Pinpoint the cell where the given text exists, returning its [X, Y] midpoint coordinate. 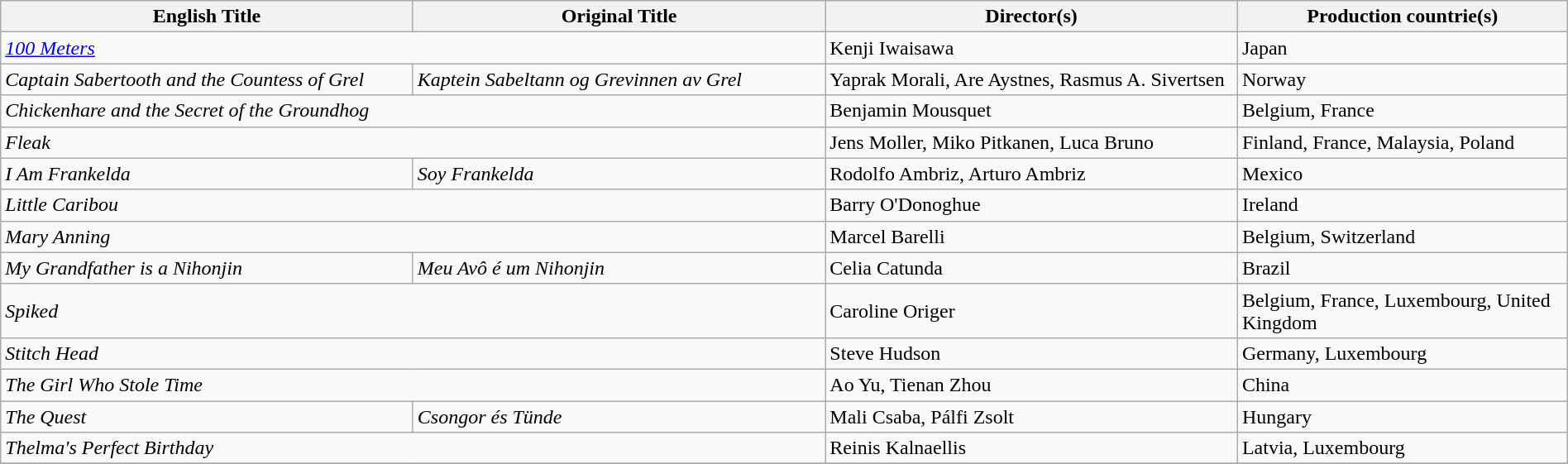
Little Caribou [414, 205]
Chickenhare and the Secret of the Groundhog [414, 111]
Barry O'Donoghue [1032, 205]
Original Title [619, 17]
Soy Frankelda [619, 174]
Captain Sabertooth and the Countess of Grel [207, 79]
Belgium, France [1403, 111]
Spiked [414, 311]
The Girl Who Stole Time [414, 385]
China [1403, 385]
Brazil [1403, 268]
Csongor és Tünde [619, 416]
My Grandfather is a Nihonjin [207, 268]
Celia Catunda [1032, 268]
Rodolfo Ambriz, Arturo Ambriz [1032, 174]
Germany, Luxembourg [1403, 353]
Jens Moller, Miko Pitkanen, Luca Bruno [1032, 142]
Benjamin Mousquet [1032, 111]
Finland, France, Malaysia, Poland [1403, 142]
Production countrie(s) [1403, 17]
Mary Anning [414, 237]
Belgium, France, Luxembourg, United Kingdom [1403, 311]
Steve Hudson [1032, 353]
Caroline Origer [1032, 311]
Kenji Iwaisawa [1032, 48]
Latvia, Luxembourg [1403, 448]
Belgium, Switzerland [1403, 237]
Norway [1403, 79]
100 Meters [414, 48]
English Title [207, 17]
Ireland [1403, 205]
Japan [1403, 48]
I Am Frankelda [207, 174]
Yaprak Morali, Are Aystnes, Rasmus A. Sivertsen [1032, 79]
Fleak [414, 142]
Ao Yu, Tienan Zhou [1032, 385]
Meu Avô é um Nihonjin [619, 268]
Stitch Head [414, 353]
Thelma's Perfect Birthday [414, 448]
Mexico [1403, 174]
The Quest [207, 416]
Kaptein Sabeltann og Grevinnen av Grel [619, 79]
Mali Csaba, Pálfi Zsolt [1032, 416]
Reinis Kalnaellis [1032, 448]
Hungary [1403, 416]
Director(s) [1032, 17]
Marcel Barelli [1032, 237]
